For the text-containing cell, return its midpoint in (x, y) coordinate format. 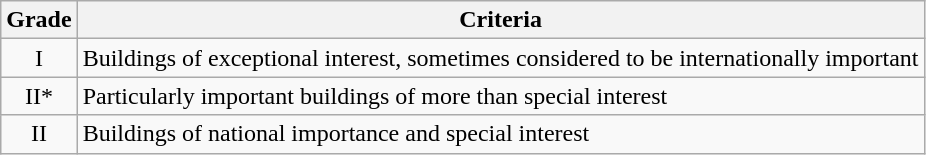
II* (39, 96)
Grade (39, 20)
Criteria (500, 20)
II (39, 134)
Buildings of national importance and special interest (500, 134)
I (39, 58)
Buildings of exceptional interest, sometimes considered to be internationally important (500, 58)
Particularly important buildings of more than special interest (500, 96)
